Return [X, Y] of the center of cell containing provided text 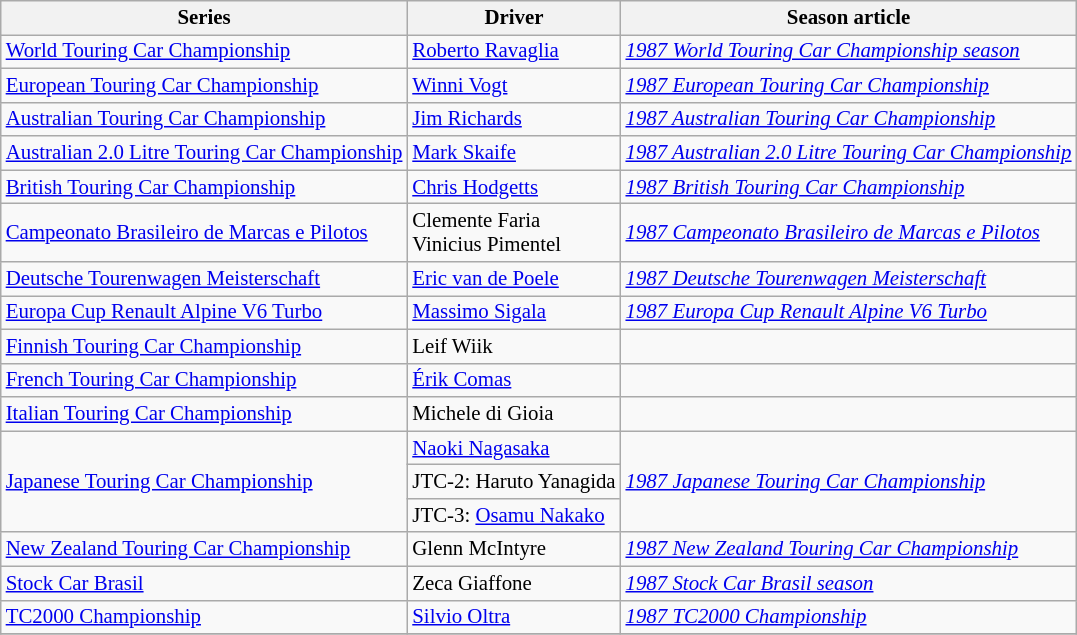
Chris Hodgetts [514, 187]
Zeca Giaffone [514, 583]
Jim Richards [514, 119]
1987 European Touring Car Championship [849, 85]
Driver [514, 18]
Australian 2.0 Litre Touring Car Championship [204, 153]
Series [204, 18]
Silvio Oltra [514, 617]
New Zealand Touring Car Championship [204, 549]
Stock Car Brasil [204, 583]
Roberto Ravaglia [514, 51]
Michele di Gioia [514, 414]
1987 Australian 2.0 Litre Touring Car Championship [849, 153]
Massimo Sigala [514, 312]
1987 Stock Car Brasil season [849, 583]
1987 World Touring Car Championship season [849, 51]
Winni Vogt [514, 85]
1987 Japanese Touring Car Championship [849, 482]
Naoki Nagasaka [514, 448]
Eric van de Poele [514, 279]
Europa Cup Renault Alpine V6 Turbo [204, 312]
1987 Europa Cup Renault Alpine V6 Turbo [849, 312]
JTC-2: Haruto Yanagida [514, 482]
TC2000 Championship [204, 617]
Leif Wiik [514, 346]
Season article [849, 18]
Japanese Touring Car Championship [204, 482]
Érik Comas [514, 380]
Finnish Touring Car Championship [204, 346]
Deutsche Tourenwagen Meisterschaft [204, 279]
1987 Campeonato Brasileiro de Marcas e Pilotos [849, 233]
1987 New Zealand Touring Car Championship [849, 549]
French Touring Car Championship [204, 380]
1987 British Touring Car Championship [849, 187]
Glenn McIntyre [514, 549]
1987 TC2000 Championship [849, 617]
Italian Touring Car Championship [204, 414]
Campeonato Brasileiro de Marcas e Pilotos [204, 233]
Mark Skaife [514, 153]
1987 Australian Touring Car Championship [849, 119]
Australian Touring Car Championship [204, 119]
1987 Deutsche Tourenwagen Meisterschaft [849, 279]
European Touring Car Championship [204, 85]
British Touring Car Championship [204, 187]
JTC-3: Osamu Nakako [514, 515]
Clemente Faria Vinicius Pimentel [514, 233]
World Touring Car Championship [204, 51]
